For the text-containing cell, return its midpoint in (X, Y) coordinate format. 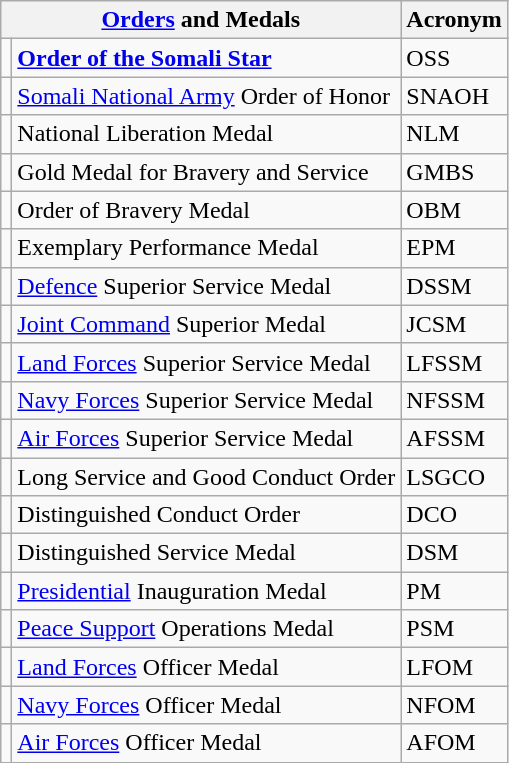
SNAOH (454, 96)
GMBS (454, 172)
Defence Superior Service Medal (206, 286)
DSSM (454, 286)
AFOM (454, 743)
Land Forces Superior Service Medal (206, 362)
OBM (454, 210)
Navy Forces Superior Service Medal (206, 400)
Order of Bravery Medal (206, 210)
Long Service and Good Conduct Order (206, 477)
EPM (454, 248)
Joint Command Superior Medal (206, 324)
National Liberation Medal (206, 134)
Orders and Medals (201, 20)
LSGCO (454, 477)
PM (454, 591)
DCO (454, 515)
Navy Forces Officer Medal (206, 705)
Air Forces Officer Medal (206, 743)
NFOM (454, 705)
OSS (454, 58)
Air Forces Superior Service Medal (206, 438)
PSM (454, 629)
NLM (454, 134)
AFSSM (454, 438)
Peace Support Operations Medal (206, 629)
Order of the Somali Star (206, 58)
Land Forces Officer Medal (206, 667)
Distinguished Conduct Order (206, 515)
JCSM (454, 324)
NFSSM (454, 400)
Exemplary Performance Medal (206, 248)
Distinguished Service Medal (206, 553)
Acronym (454, 20)
Somali National Army Order of Honor (206, 96)
Gold Medal for Bravery and Service (206, 172)
DSM (454, 553)
LFOM (454, 667)
LFSSM (454, 362)
Presidential Inauguration Medal (206, 591)
